Locate the cell with the specified text and output its (X, Y) center coordinate. 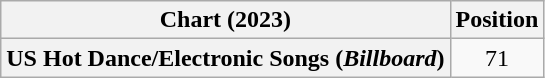
71 (497, 58)
US Hot Dance/Electronic Songs (Billboard) (226, 58)
Position (497, 20)
Chart (2023) (226, 20)
